Search for the cell housing the specified text and yield its [X, Y] center coordinate. 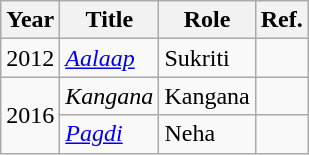
2016 [30, 115]
2012 [30, 58]
Neha [207, 134]
Sukriti [207, 58]
Aalaap [110, 58]
Role [207, 20]
Title [110, 20]
Ref. [282, 20]
Pagdi [110, 134]
Year [30, 20]
